Output the [X, Y] coordinate of the center of the cell containing the given text.  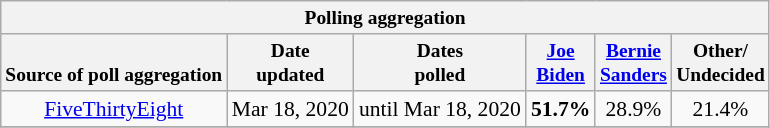
51.7% [560, 110]
BernieSanders [633, 62]
21.4% [721, 110]
Polling aggregation [386, 18]
Other/Undecided [721, 62]
until Mar 18, 2020 [440, 110]
Mar 18, 2020 [290, 110]
Source of poll aggregation [114, 62]
28.9% [633, 110]
Datespolled [440, 62]
Dateupdated [290, 62]
FiveThirtyEight [114, 110]
JoeBiden [560, 62]
